Find where the given text appears and provide that cell's center as (x, y) coordinate. 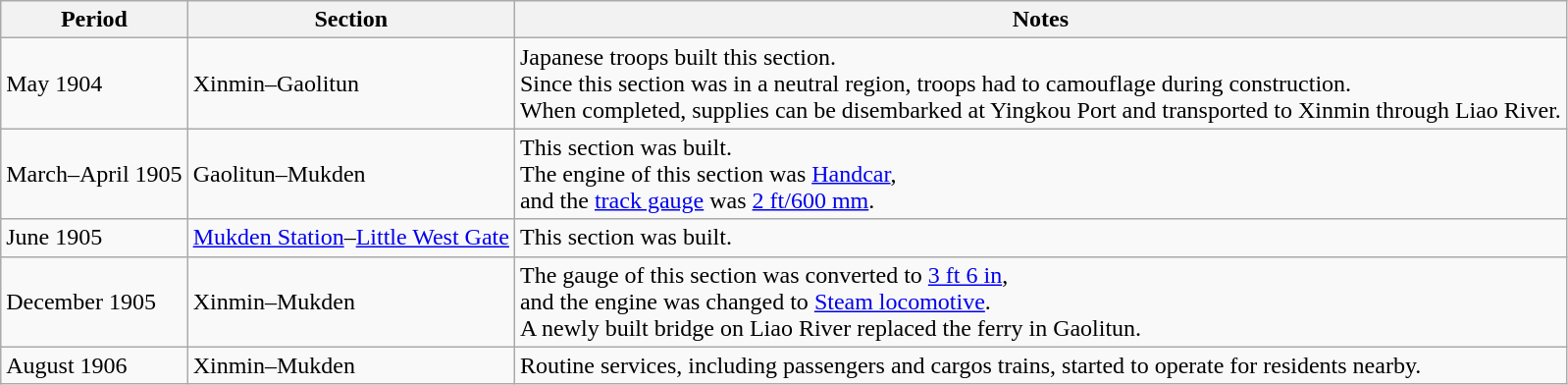
March–April 1905 (94, 174)
August 1906 (94, 365)
Mukden Station–Little West Gate (351, 238)
June 1905 (94, 238)
Period (94, 20)
This section was built.The engine of this section was Handcar,and the track gauge was 2 ft/600 mm. (1040, 174)
Notes (1040, 20)
May 1904 (94, 83)
December 1905 (94, 302)
This section was built. (1040, 238)
Section (351, 20)
Gaolitun–Mukden (351, 174)
Xinmin–Gaolitun (351, 83)
Routine services, including passengers and cargos trains, started to operate for residents nearby. (1040, 365)
